Locate the cell with the specified text and output its (X, Y) center coordinate. 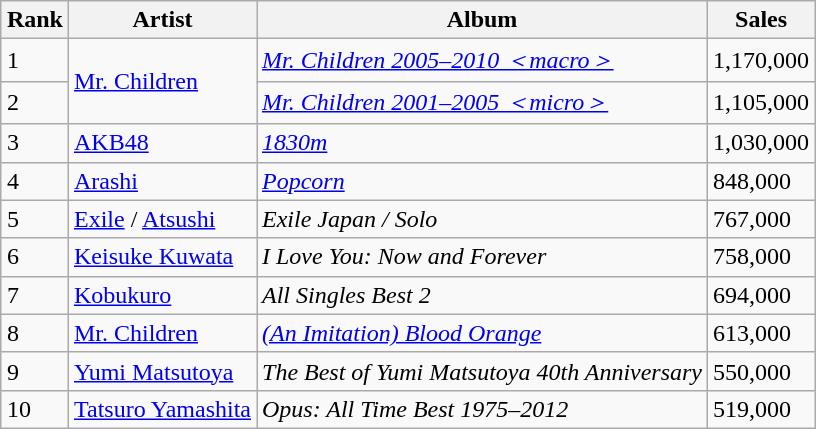
Keisuke Kuwata (162, 257)
613,000 (762, 333)
(An Imitation) Blood Orange (482, 333)
2 (34, 102)
1 (34, 60)
Opus: All Time Best 1975–2012 (482, 409)
848,000 (762, 181)
Popcorn (482, 181)
Arashi (162, 181)
9 (34, 371)
Kobukuro (162, 295)
Sales (762, 20)
Exile Japan / Solo (482, 219)
All Singles Best 2 (482, 295)
Artist (162, 20)
Exile / Atsushi (162, 219)
694,000 (762, 295)
4 (34, 181)
8 (34, 333)
550,000 (762, 371)
Album (482, 20)
1,105,000 (762, 102)
519,000 (762, 409)
758,000 (762, 257)
7 (34, 295)
5 (34, 219)
Yumi Matsutoya (162, 371)
AKB48 (162, 143)
I Love You: Now and Forever (482, 257)
1,030,000 (762, 143)
1830m (482, 143)
Mr. Children 2005–2010 ＜macro＞ (482, 60)
Tatsuro Yamashita (162, 409)
1,170,000 (762, 60)
10 (34, 409)
Rank (34, 20)
6 (34, 257)
3 (34, 143)
Mr. Children 2001–2005 ＜micro＞ (482, 102)
The Best of Yumi Matsutoya 40th Anniversary (482, 371)
767,000 (762, 219)
